Detect which cell encompasses the target text, then output its [X, Y] center coordinate. 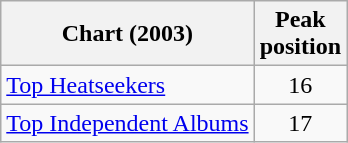
Top Independent Albums [128, 123]
17 [300, 123]
Chart (2003) [128, 34]
16 [300, 85]
Top Heatseekers [128, 85]
Peakposition [300, 34]
